From the cell containing the given text, extract its center point as [X, Y] coordinate. 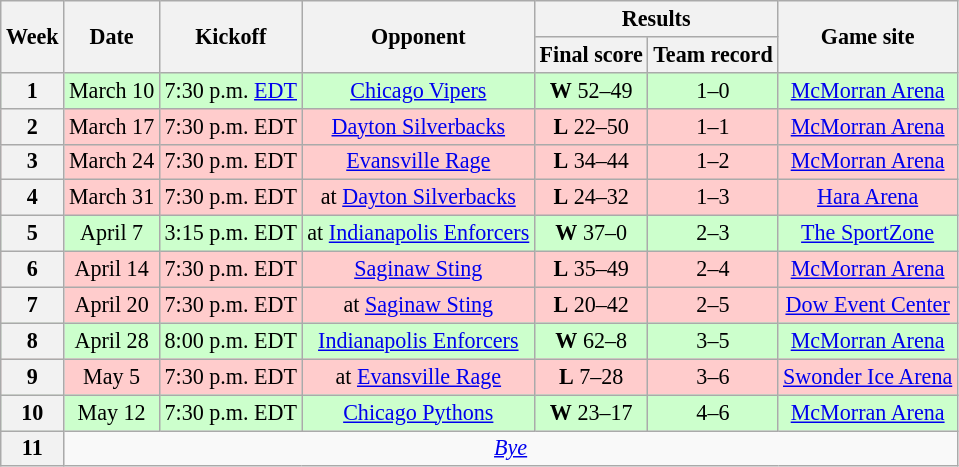
April 20 [112, 305]
Swonder Ice Arena [868, 377]
Bye [511, 448]
4 [32, 198]
1–3 [713, 198]
Week [32, 36]
Kickoff [230, 36]
2–5 [713, 305]
Hara Arena [868, 198]
Final score [591, 54]
L 34–44 [591, 162]
2–4 [713, 269]
W 62–8 [591, 341]
April 7 [112, 233]
May 12 [112, 412]
8 [32, 341]
3–5 [713, 341]
The SportZone [868, 233]
3:15 p.m. EDT [230, 233]
1–2 [713, 162]
7 [32, 305]
March 17 [112, 126]
W 37–0 [591, 233]
10 [32, 412]
Team record [713, 54]
March 10 [112, 90]
8:00 p.m. EDT [230, 341]
5 [32, 233]
April 28 [112, 341]
3 [32, 162]
6 [32, 269]
L 22–50 [591, 126]
3–6 [713, 377]
April 14 [112, 269]
4–6 [713, 412]
Opponent [418, 36]
at Evansville Rage [418, 377]
Chicago Pythons [418, 412]
2 [32, 126]
May 5 [112, 377]
W 52–49 [591, 90]
1–1 [713, 126]
W 23–17 [591, 412]
at Dayton Silverbacks [418, 198]
at Indianapolis Enforcers [418, 233]
Date [112, 36]
Indianapolis Enforcers [418, 341]
Game site [868, 36]
Chicago Vipers [418, 90]
Results [656, 18]
1–0 [713, 90]
11 [32, 448]
L 7–28 [591, 377]
9 [32, 377]
L 20–42 [591, 305]
1 [32, 90]
Evansville Rage [418, 162]
March 24 [112, 162]
L 24–32 [591, 198]
L 35–49 [591, 269]
Dayton Silverbacks [418, 126]
at Saginaw Sting [418, 305]
Dow Event Center [868, 305]
March 31 [112, 198]
2–3 [713, 233]
Saginaw Sting [418, 269]
